From the cell containing the given text, extract its center point as (X, Y) coordinate. 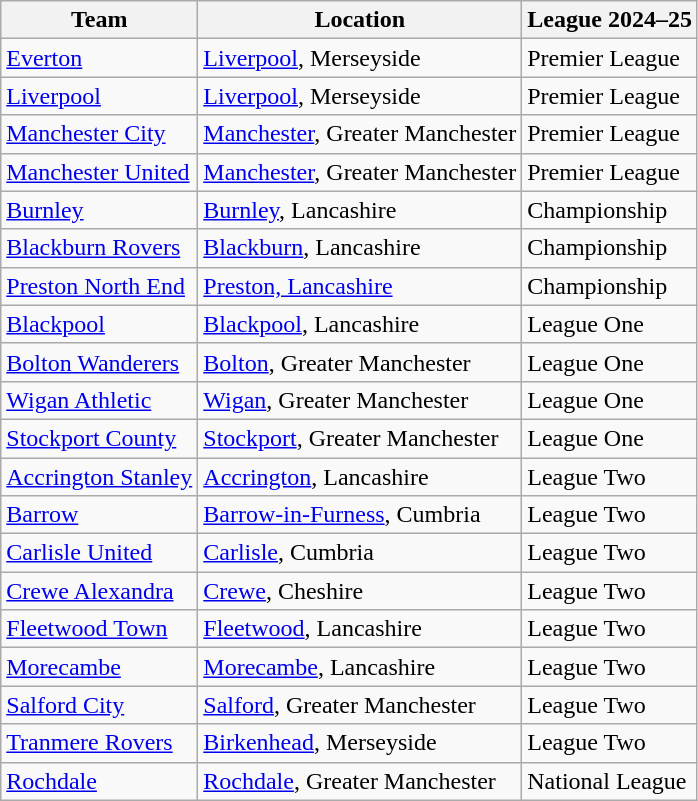
Blackpool (100, 324)
Liverpool (100, 96)
Barrow (100, 515)
Rochdale (100, 781)
Stockport County (100, 438)
Morecambe, Lancashire (360, 667)
Fleetwood, Lancashire (360, 629)
Birkenhead, Merseyside (360, 743)
Fleetwood Town (100, 629)
Bolton Wanderers (100, 362)
Bolton, Greater Manchester (360, 362)
Wigan Athletic (100, 400)
Burnley (100, 210)
Burnley, Lancashire (360, 210)
Accrington Stanley (100, 477)
Blackpool, Lancashire (360, 324)
Blackburn Rovers (100, 248)
Blackburn, Lancashire (360, 248)
Location (360, 20)
Salford City (100, 705)
Team (100, 20)
Preston, Lancashire (360, 286)
Stockport, Greater Manchester (360, 438)
Preston North End (100, 286)
Carlisle, Cumbria (360, 553)
League 2024–25 (610, 20)
Accrington, Lancashire (360, 477)
Carlisle United (100, 553)
Everton (100, 58)
Manchester United (100, 172)
Salford, Greater Manchester (360, 705)
Manchester City (100, 134)
Crewe, Cheshire (360, 591)
Crewe Alexandra (100, 591)
Tranmere Rovers (100, 743)
Rochdale, Greater Manchester (360, 781)
Barrow-in-Furness, Cumbria (360, 515)
Wigan, Greater Manchester (360, 400)
Morecambe (100, 667)
National League (610, 781)
